From the cell containing the given text, extract its center point as (X, Y) coordinate. 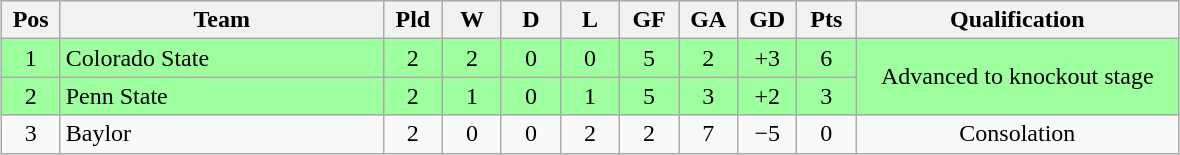
6 (826, 58)
Penn State (222, 96)
Pts (826, 20)
−5 (768, 134)
Advanced to knockout stage (1018, 77)
Consolation (1018, 134)
GF (650, 20)
Colorado State (222, 58)
GA (708, 20)
Pld (412, 20)
Team (222, 20)
7 (708, 134)
Pos (30, 20)
D (530, 20)
+2 (768, 96)
W (472, 20)
Baylor (222, 134)
+3 (768, 58)
Qualification (1018, 20)
GD (768, 20)
L (590, 20)
